Find where the given text appears and provide that cell's center as (X, Y) coordinate. 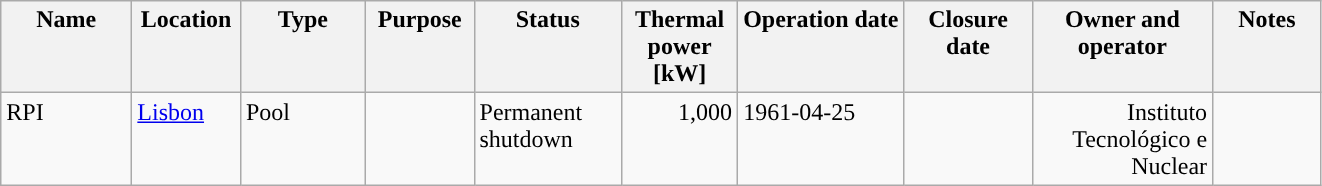
Permanent shutdown (548, 139)
Closure date (968, 47)
Instituto Tecnológico e Nuclear (1122, 139)
Status (548, 47)
Location (186, 47)
1,000 (680, 139)
RPI (66, 139)
Purpose (420, 47)
Notes (1268, 47)
Lisbon (186, 139)
Operation date (821, 47)
Owner and operator (1122, 47)
Type (302, 47)
1961-04-25 (821, 139)
Name (66, 47)
Thermal power [kW] (680, 47)
Pool (302, 139)
